Pinpoint the cell where the given text exists, returning its [X, Y] midpoint coordinate. 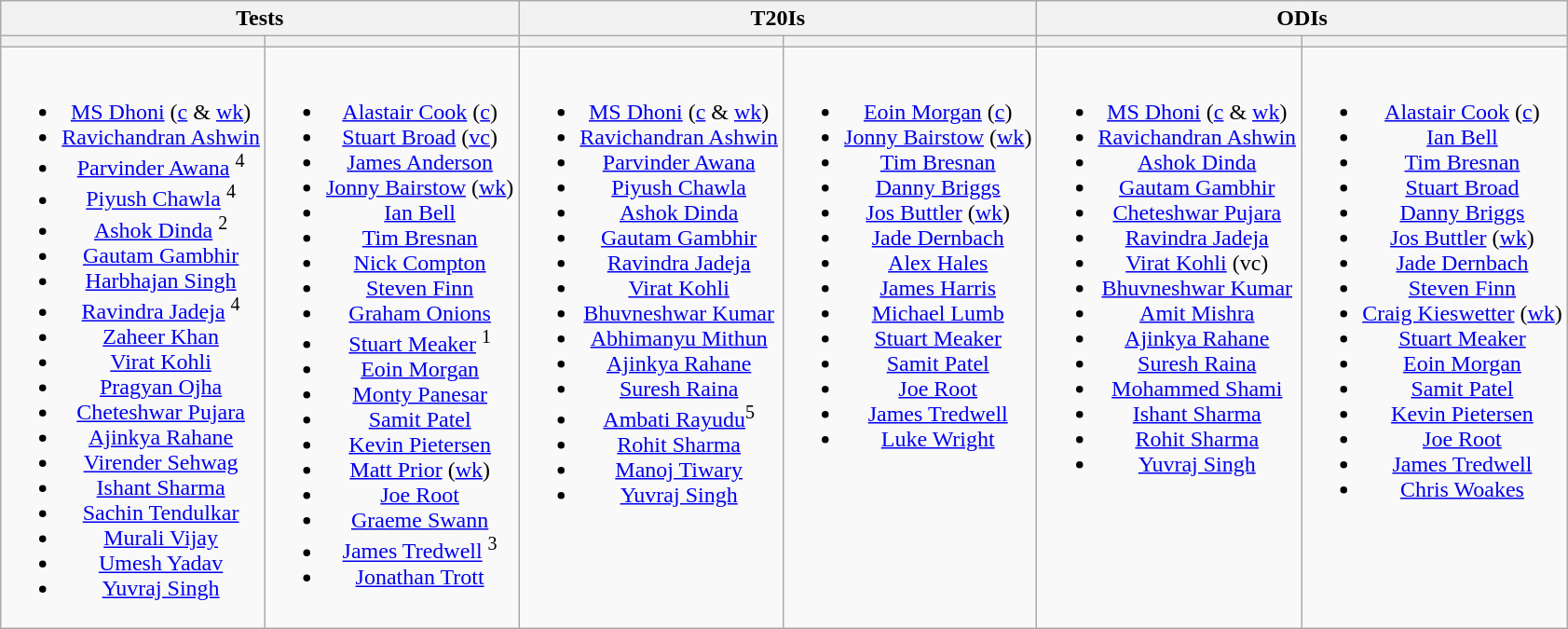
Tests [260, 19]
ODIs [1302, 19]
T20Is [778, 19]
